Return the [x, y] coordinate for the center point of the cell that contains the specified text.  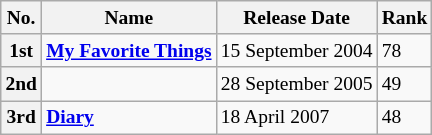
2nd [22, 84]
1st [22, 50]
Name [128, 18]
28 September 2005 [296, 84]
Diary [128, 118]
Release Date [296, 18]
78 [404, 50]
48 [404, 118]
49 [404, 84]
15 September 2004 [296, 50]
No. [22, 18]
Rank [404, 18]
18 April 2007 [296, 118]
My Favorite Things [128, 50]
3rd [22, 118]
